For the text-containing cell, return its midpoint in [x, y] coordinate format. 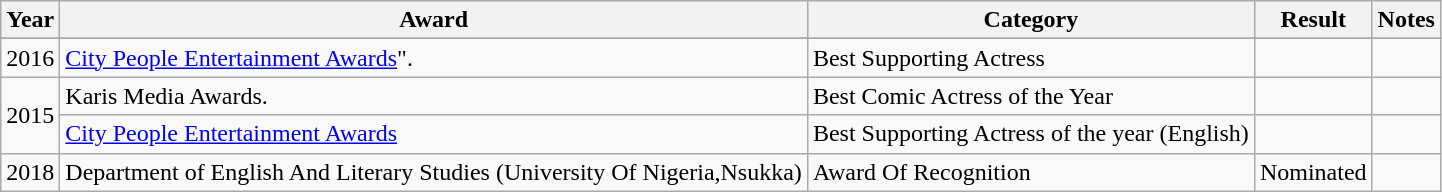
2015 [30, 115]
Best Supporting Actress of the year (English) [1030, 134]
Year [30, 20]
2018 [30, 172]
Award [434, 20]
Best Supporting Actress [1030, 58]
Best Comic Actress of the Year [1030, 96]
Category [1030, 20]
Nominated [1313, 172]
Notes [1406, 20]
2016 [30, 58]
City People Entertainment Awards". [434, 58]
Department of English And Literary Studies (University Of Nigeria,Nsukka) [434, 172]
Karis Media Awards. [434, 96]
Result [1313, 20]
Award Of Recognition [1030, 172]
City People Entertainment Awards [434, 134]
